Extract the (X, Y) coordinate from the center of the cell holding the provided text.  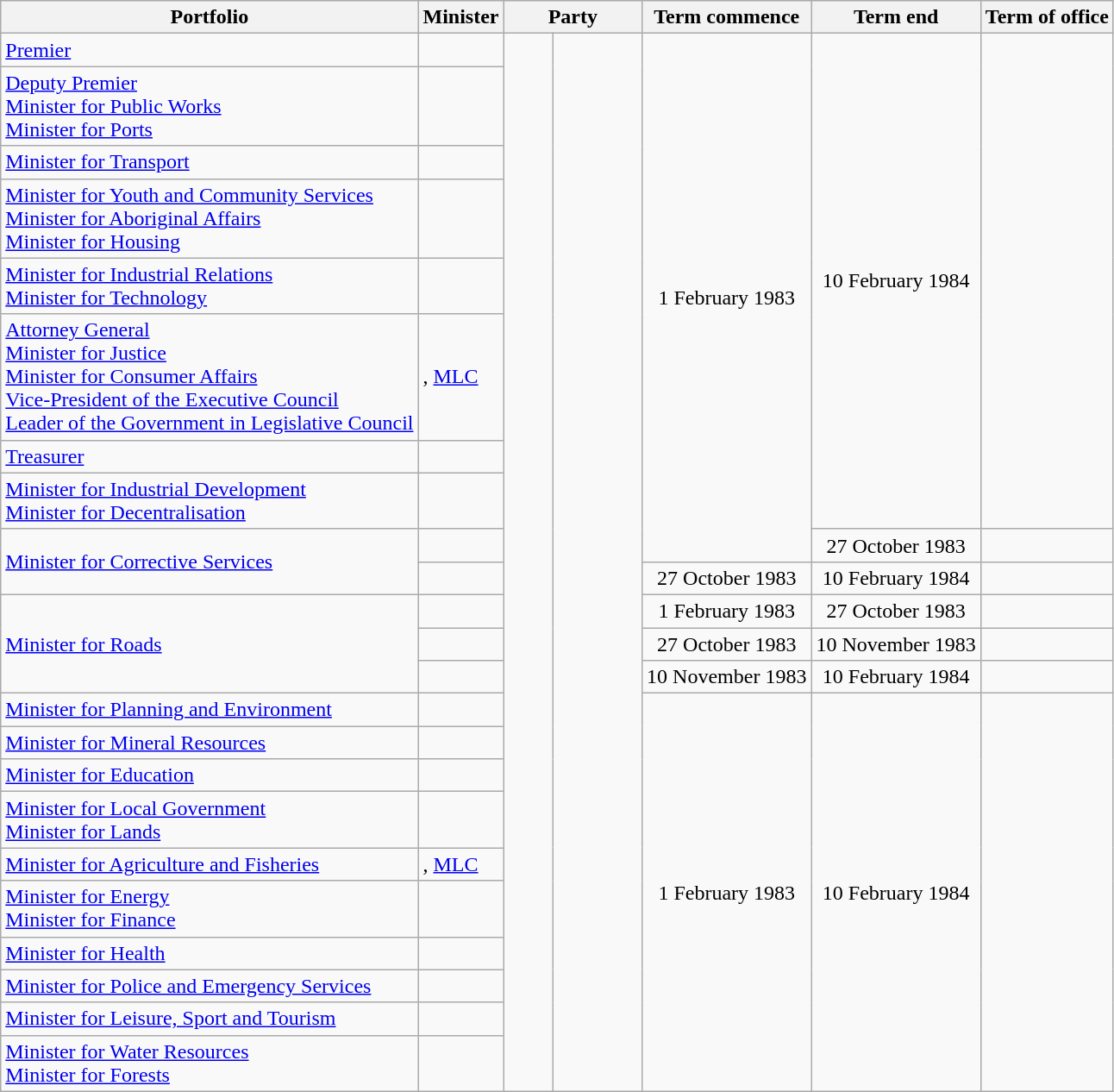
Premier (210, 50)
Minister for EnergyMinister for Finance (210, 909)
Minister for Police and Emergency Services (210, 986)
Minister for Industrial RelationsMinister for Technology (210, 286)
Minister for Water ResourcesMinister for Forests (210, 1063)
Minister for Industrial DevelopmentMinister for Decentralisation (210, 500)
Minister for Leisure, Sport and Tourism (210, 1019)
Minister for Planning and Environment (210, 710)
Term of office (1047, 17)
Minister for Agriculture and Fisheries (210, 864)
Minister for Local GovernmentMinister for Lands (210, 819)
Minister for Education (210, 775)
Treasurer (210, 456)
Term commence (727, 17)
Minister for Youth and Community ServicesMinister for Aboriginal AffairsMinister for Housing (210, 218)
Minister for Health (210, 953)
Minister (460, 17)
Minister for Roads (210, 643)
Minister for Transport (210, 162)
Portfolio (210, 17)
Party (573, 17)
Minister for Corrective Services (210, 562)
Term end (896, 17)
Minister for Mineral Resources (210, 743)
Deputy PremierMinister for Public WorksMinister for Ports (210, 106)
